Scan for the cell matching the given text and deliver its [x, y] coordinate at center. 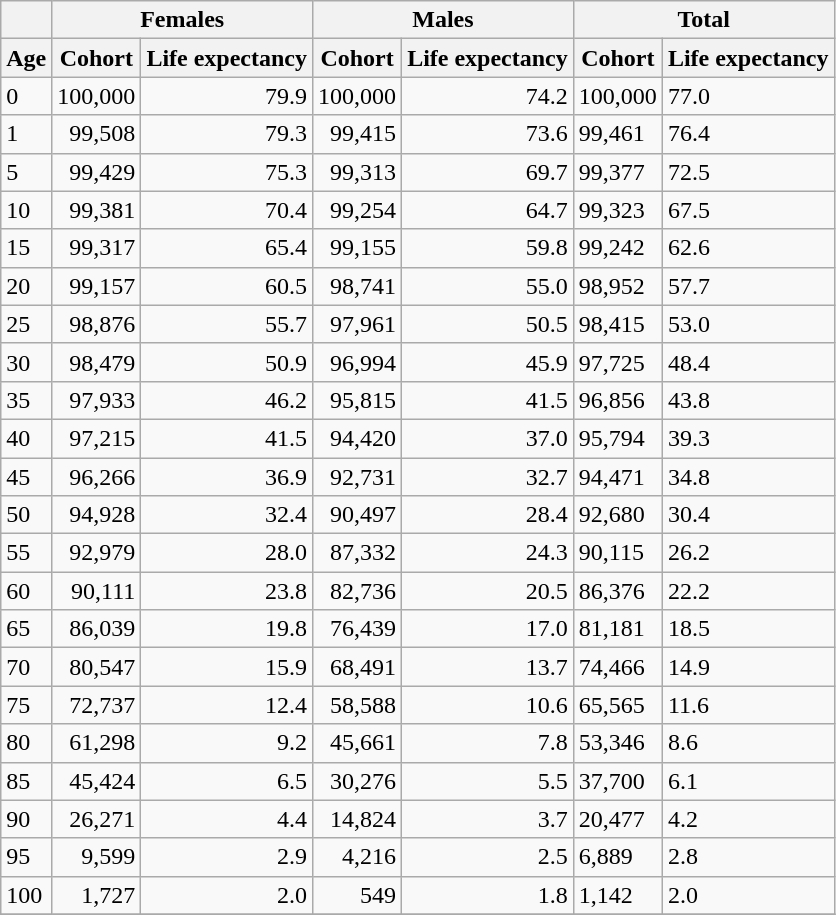
30,276 [358, 781]
92,731 [358, 477]
92,680 [618, 515]
36.9 [227, 477]
55.0 [488, 286]
32.4 [227, 515]
6,889 [618, 857]
97,933 [96, 400]
69.7 [488, 172]
96,266 [96, 477]
70 [26, 667]
Age [26, 58]
28.4 [488, 515]
43.8 [748, 400]
4.4 [227, 819]
45 [26, 477]
6.1 [748, 781]
62.6 [748, 248]
74,466 [618, 667]
99,157 [96, 286]
549 [358, 895]
20.5 [488, 591]
10.6 [488, 705]
100 [26, 895]
94,420 [358, 438]
99,254 [358, 210]
2.5 [488, 857]
99,415 [358, 134]
1,727 [96, 895]
15 [26, 248]
86,376 [618, 591]
2.9 [227, 857]
60.5 [227, 286]
37.0 [488, 438]
48.4 [748, 362]
7.8 [488, 743]
4,216 [358, 857]
98,952 [618, 286]
20,477 [618, 819]
95 [26, 857]
65,565 [618, 705]
96,856 [618, 400]
98,876 [96, 324]
1 [26, 134]
28.0 [227, 553]
3.7 [488, 819]
32.7 [488, 477]
90,111 [96, 591]
5 [26, 172]
12.4 [227, 705]
34.8 [748, 477]
50 [26, 515]
30.4 [748, 515]
5.5 [488, 781]
99,429 [96, 172]
9,599 [96, 857]
40 [26, 438]
72,737 [96, 705]
74.2 [488, 96]
99,323 [618, 210]
19.8 [227, 629]
99,155 [358, 248]
94,471 [618, 477]
75.3 [227, 172]
79.3 [227, 134]
55 [26, 553]
45,661 [358, 743]
1,142 [618, 895]
9.2 [227, 743]
53.0 [748, 324]
92,979 [96, 553]
50.9 [227, 362]
1.8 [488, 895]
23.8 [227, 591]
98,415 [618, 324]
65.4 [227, 248]
68,491 [358, 667]
64.7 [488, 210]
99,508 [96, 134]
4.2 [748, 819]
30 [26, 362]
53,346 [618, 743]
58,588 [358, 705]
99,317 [96, 248]
99,461 [618, 134]
20 [26, 286]
85 [26, 781]
Males [444, 20]
97,215 [96, 438]
11.6 [748, 705]
76.4 [748, 134]
24.3 [488, 553]
22.2 [748, 591]
82,736 [358, 591]
80 [26, 743]
96,994 [358, 362]
99,313 [358, 172]
95,794 [618, 438]
14.9 [748, 667]
98,479 [96, 362]
Females [182, 20]
94,928 [96, 515]
59.8 [488, 248]
77.0 [748, 96]
73.6 [488, 134]
97,725 [618, 362]
10 [26, 210]
46.2 [227, 400]
90,497 [358, 515]
37,700 [618, 781]
61,298 [96, 743]
97,961 [358, 324]
18.5 [748, 629]
50.5 [488, 324]
90,115 [618, 553]
87,332 [358, 553]
6.5 [227, 781]
99,242 [618, 248]
99,381 [96, 210]
17.0 [488, 629]
15.9 [227, 667]
13.7 [488, 667]
0 [26, 96]
8.6 [748, 743]
67.5 [748, 210]
76,439 [358, 629]
98,741 [358, 286]
14,824 [358, 819]
95,815 [358, 400]
55.7 [227, 324]
Total [704, 20]
81,181 [618, 629]
70.4 [227, 210]
57.7 [748, 286]
35 [26, 400]
86,039 [96, 629]
65 [26, 629]
80,547 [96, 667]
72.5 [748, 172]
79.9 [227, 96]
45,424 [96, 781]
75 [26, 705]
60 [26, 591]
45.9 [488, 362]
39.3 [748, 438]
26,271 [96, 819]
2.8 [748, 857]
25 [26, 324]
90 [26, 819]
26.2 [748, 553]
99,377 [618, 172]
